Locate the cell with the specified text and output its [X, Y] center coordinate. 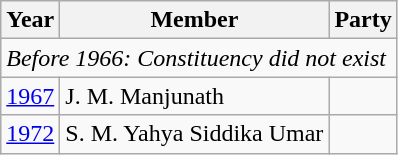
Member [194, 20]
Year [30, 20]
S. M. Yahya Siddika Umar [194, 134]
Before 1966: Constituency did not exist [200, 58]
1972 [30, 134]
1967 [30, 96]
Party [363, 20]
J. M. Manjunath [194, 96]
